Capture the cell that displays the provided text and extract its (x, y) central coordinate. 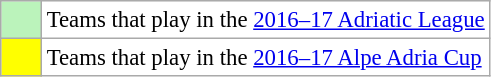
Teams that play in the 2016–17 Alpe Adria Cup (266, 58)
Teams that play in the 2016–17 Adriatic League (266, 20)
